Scan for the cell matching the given text and deliver its [x, y] coordinate at center. 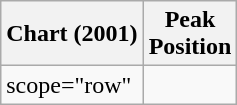
scope="row" [72, 85]
Chart (2001) [72, 34]
PeakPosition [190, 34]
